Return the [x, y] coordinate for the center point of the cell that contains the specified text.  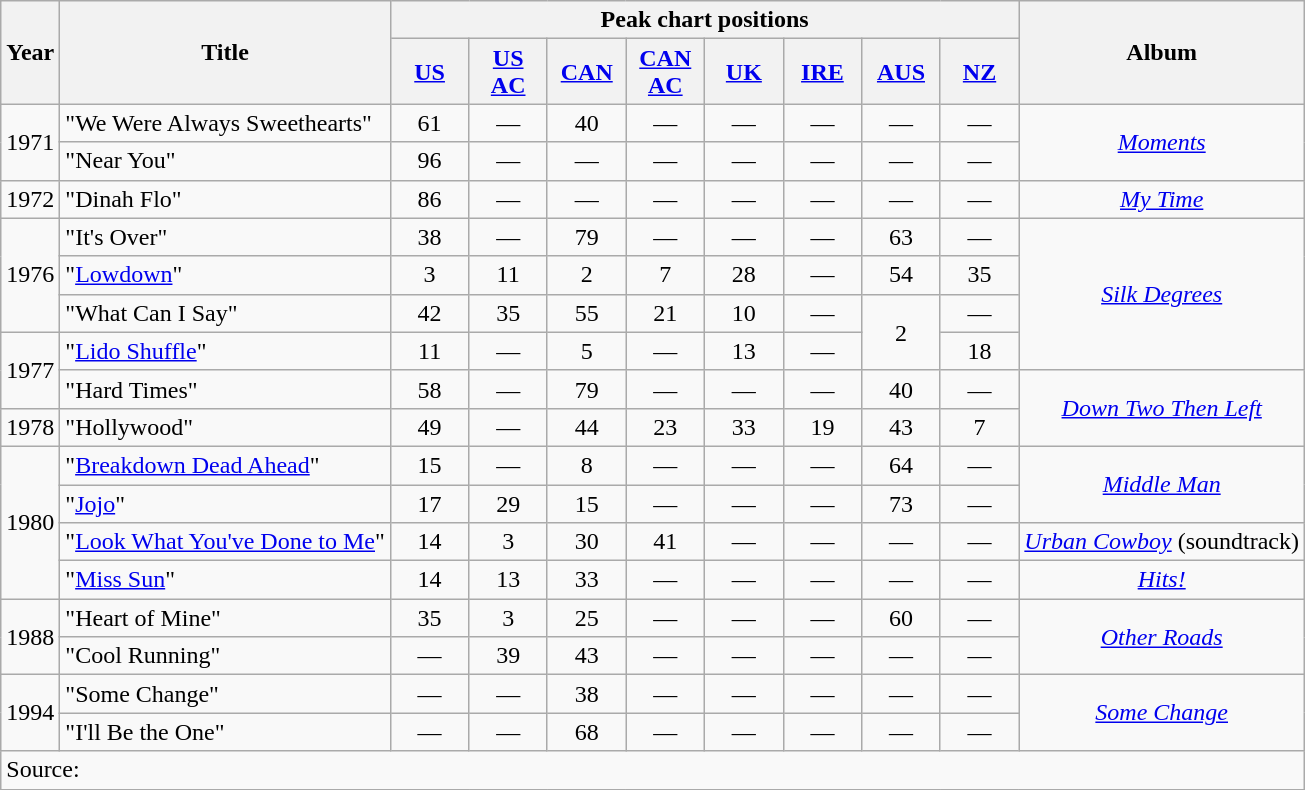
"It's Over" [226, 237]
86 [430, 199]
5 [586, 351]
25 [586, 618]
1988 [30, 637]
"Heart of Mine" [226, 618]
"Dinah Flo" [226, 199]
Peak chart positions [704, 20]
"I'll Be the One" [226, 732]
"Lido Shuffle" [226, 351]
"We Were Always Sweethearts" [226, 123]
21 [666, 313]
73 [902, 503]
Hits! [1162, 580]
US AC [508, 72]
1977 [30, 370]
Other Roads [1162, 637]
64 [902, 465]
CAN [586, 72]
"What Can I Say" [226, 313]
Middle Man [1162, 484]
Moments [1162, 142]
1980 [30, 522]
63 [902, 237]
"Lowdown" [226, 275]
18 [980, 351]
Down Two Then Left [1162, 408]
68 [586, 732]
23 [666, 427]
Silk Degrees [1162, 294]
NZ [980, 72]
IRE [822, 72]
CAN AC [666, 72]
42 [430, 313]
1972 [30, 199]
1976 [30, 275]
10 [744, 313]
Source: [653, 770]
44 [586, 427]
"Jojo" [226, 503]
19 [822, 427]
8 [586, 465]
41 [666, 542]
"Breakdown Dead Ahead" [226, 465]
"Near You" [226, 161]
54 [902, 275]
17 [430, 503]
"Hard Times" [226, 389]
"Cool Running" [226, 656]
Urban Cowboy (soundtrack) [1162, 542]
61 [430, 123]
Album [1162, 52]
UK [744, 72]
1971 [30, 142]
96 [430, 161]
30 [586, 542]
1978 [30, 427]
60 [902, 618]
AUS [902, 72]
58 [430, 389]
Some Change [1162, 713]
Title [226, 52]
1994 [30, 713]
28 [744, 275]
"Hollywood" [226, 427]
49 [430, 427]
55 [586, 313]
39 [508, 656]
29 [508, 503]
"Look What You've Done to Me" [226, 542]
Year [30, 52]
My Time [1162, 199]
"Miss Sun" [226, 580]
US [430, 72]
"Some Change" [226, 694]
